Determine the [x, y] coordinate at the center of the cell enclosing the given text.  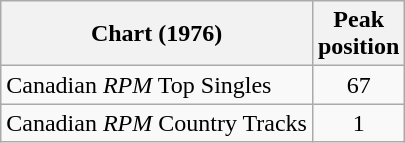
Canadian RPM Country Tracks [157, 123]
Peakposition [358, 34]
1 [358, 123]
Canadian RPM Top Singles [157, 85]
Chart (1976) [157, 34]
67 [358, 85]
